Provide the (x, y) coordinate of the cell's center where the given text is located.  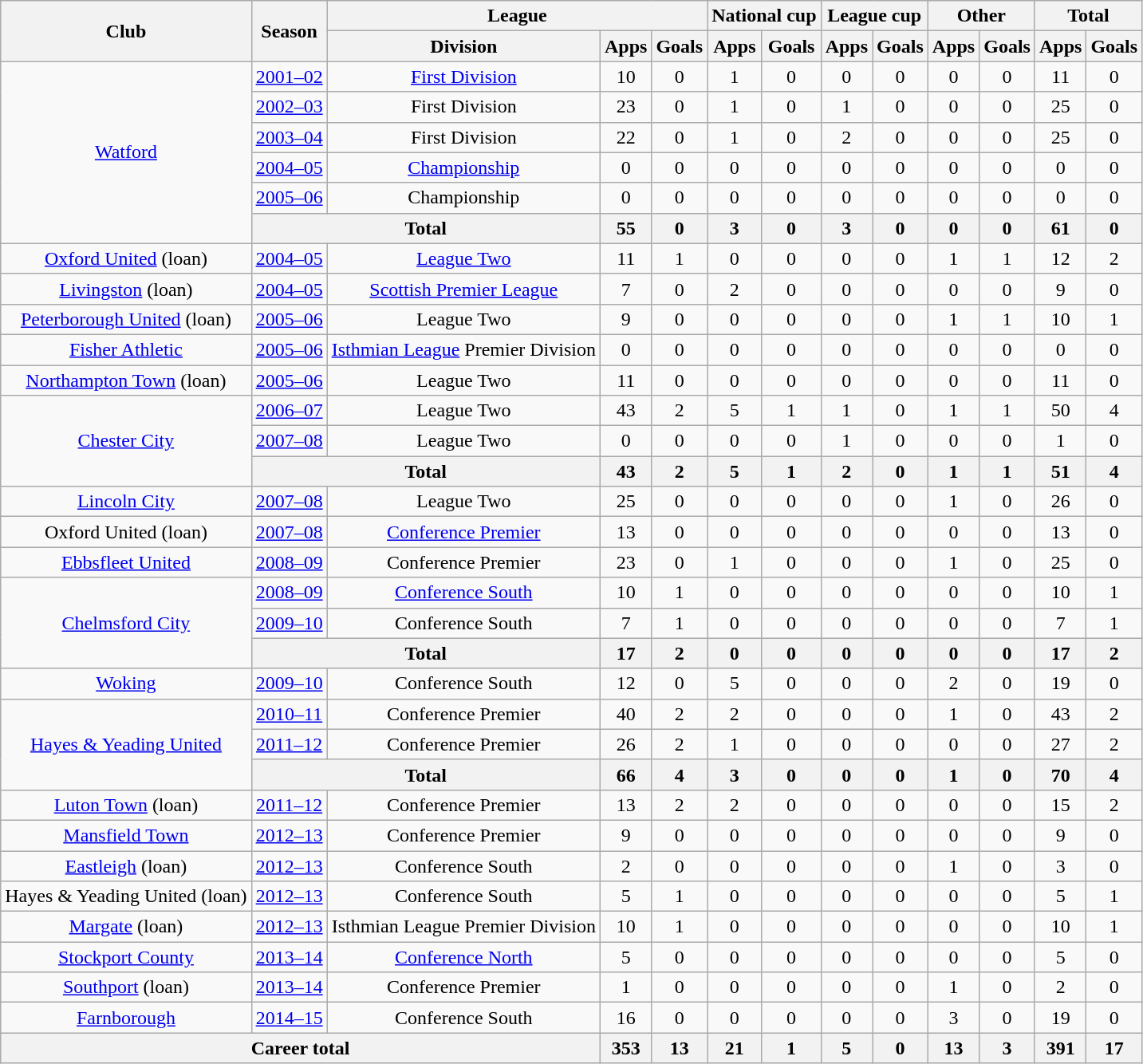
Peterborough United (loan) (126, 319)
2002–03 (289, 107)
2010–11 (289, 714)
27 (1060, 744)
League cup (874, 16)
55 (625, 228)
Chelmsford City (126, 623)
Northampton Town (loan) (126, 380)
Luton Town (loan) (126, 805)
391 (1060, 1048)
Ebbsfleet United (126, 562)
Southport (loan) (126, 987)
Watford (126, 152)
2001–02 (289, 77)
Career total (301, 1048)
Other (981, 16)
353 (625, 1048)
Livingston (loan) (126, 289)
Chester City (126, 441)
Hayes & Yeading United (126, 744)
40 (625, 714)
2003–04 (289, 137)
16 (625, 1018)
15 (1060, 805)
66 (625, 774)
Division (463, 46)
Fisher Athletic (126, 349)
2014–15 (289, 1018)
2006–07 (289, 411)
21 (735, 1048)
51 (1060, 471)
Hayes & Yeading United (loan) (126, 897)
50 (1060, 411)
Margate (loan) (126, 927)
Stockport County (126, 957)
70 (1060, 774)
Lincoln City (126, 502)
Farnborough (126, 1018)
Conference North (463, 957)
League (517, 16)
Season (289, 31)
Scottish Premier League (463, 289)
61 (1060, 228)
Eastleigh (loan) (126, 865)
Woking (126, 684)
Mansfield Town (126, 835)
National cup (764, 16)
22 (625, 137)
Club (126, 31)
